Determine the [X, Y] coordinate at the center of the cell enclosing the given text.  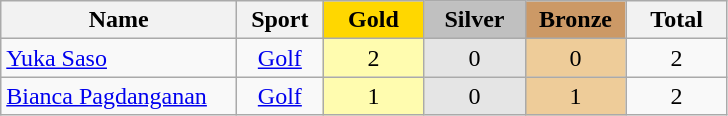
Yuka Saso [119, 58]
Name [119, 20]
Sport [280, 20]
Bronze [576, 20]
Bianca Pagdanganan [119, 96]
Gold [374, 20]
Silver [474, 20]
Total [676, 20]
